From the cell containing the given text, extract its center point as [X, Y] coordinate. 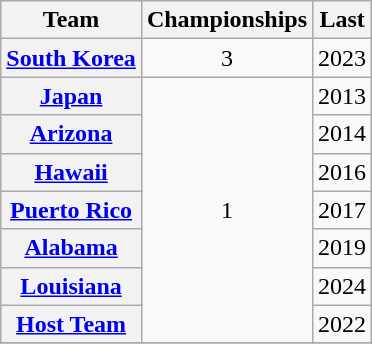
Last [342, 20]
Louisiana [72, 286]
Arizona [72, 134]
Puerto Rico [72, 210]
2019 [342, 248]
2014 [342, 134]
3 [226, 58]
Hawaii [72, 172]
South Korea [72, 58]
2017 [342, 210]
2013 [342, 96]
2024 [342, 286]
Championships [226, 20]
2022 [342, 324]
1 [226, 210]
Team [72, 20]
Japan [72, 96]
2016 [342, 172]
Host Team [72, 324]
2023 [342, 58]
Alabama [72, 248]
